From the cell containing the given text, extract its center point as (x, y) coordinate. 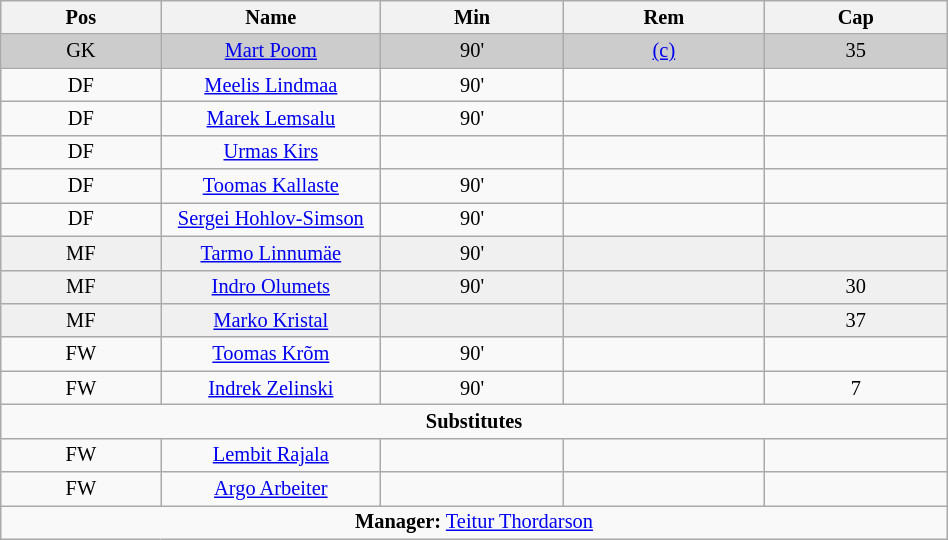
Rem (664, 17)
Sergei Hohlov-Simson (271, 219)
Toomas Kallaste (271, 186)
Argo Arbeiter (271, 489)
37 (856, 320)
Meelis Lindmaa (271, 85)
Substitutes (474, 421)
(c) (664, 51)
30 (856, 287)
Urmas Kirs (271, 152)
Min (472, 17)
GK (81, 51)
7 (856, 388)
Mart Poom (271, 51)
Name (271, 17)
Toomas Krõm (271, 354)
Indrek Zelinski (271, 388)
Indro Olumets (271, 287)
Tarmo Linnumäe (271, 253)
Cap (856, 17)
Marek Lemsalu (271, 118)
Marko Kristal (271, 320)
35 (856, 51)
Pos (81, 17)
Lembit Rajala (271, 455)
Manager: Teitur Thordarson (474, 522)
